Scan for the cell matching the given text and deliver its [x, y] coordinate at center. 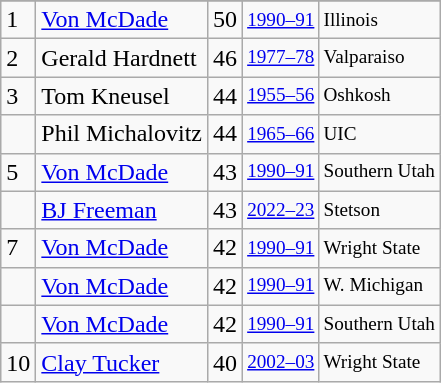
1965–66 [281, 134]
Clay Tucker [122, 362]
Illinois [380, 20]
1977–78 [281, 58]
3 [18, 96]
2022–23 [281, 210]
1955–56 [281, 96]
2 [18, 58]
Tom Kneusel [122, 96]
Valparaiso [380, 58]
50 [226, 20]
1 [18, 20]
W. Michigan [380, 286]
40 [226, 362]
Stetson [380, 210]
UIC [380, 134]
5 [18, 172]
2002–03 [281, 362]
Phil Michalovitz [122, 134]
10 [18, 362]
Gerald Hardnett [122, 58]
46 [226, 58]
BJ Freeman [122, 210]
Oshkosh [380, 96]
7 [18, 248]
